Determine the (X, Y) coordinate at the center of the cell enclosing the given text.  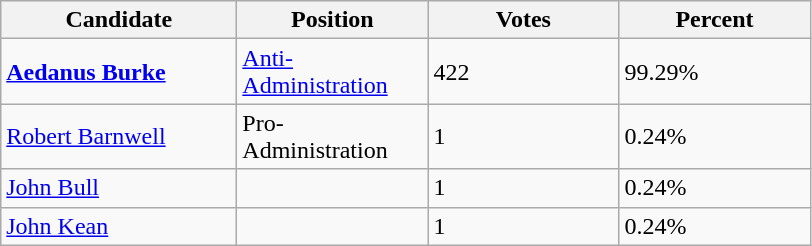
John Bull (119, 188)
Candidate (119, 20)
Votes (524, 20)
Aedanus Burke (119, 72)
Anti-Administration (332, 72)
99.29% (714, 72)
Robert Barnwell (119, 136)
John Kean (119, 226)
Percent (714, 20)
Pro-Administration (332, 136)
Position (332, 20)
422 (524, 72)
